Capture the cell that displays the provided text and extract its (x, y) central coordinate. 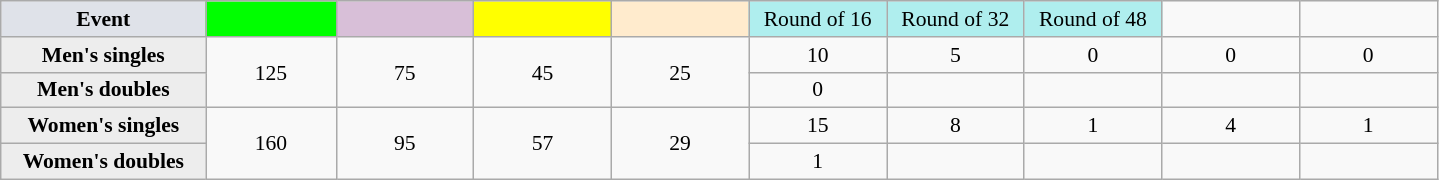
75 (405, 72)
29 (680, 144)
Women's doubles (104, 162)
45 (543, 72)
57 (543, 144)
160 (271, 144)
95 (405, 144)
15 (818, 126)
125 (271, 72)
Event (104, 19)
5 (955, 55)
25 (680, 72)
Round of 48 (1093, 19)
Round of 16 (818, 19)
Round of 32 (955, 19)
8 (955, 126)
4 (1231, 126)
10 (818, 55)
Women's singles (104, 126)
Men's doubles (104, 90)
Men's singles (104, 55)
